Search for the cell housing the specified text and yield its [x, y] center coordinate. 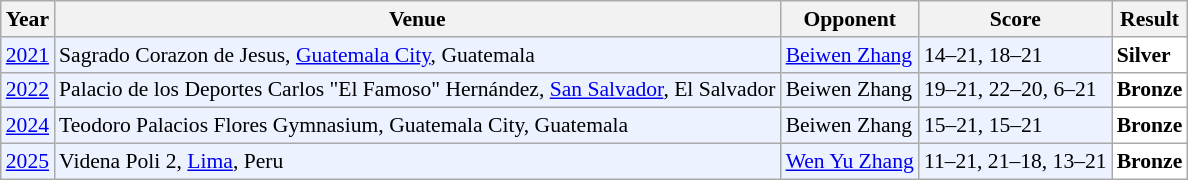
2022 [28, 90]
Venue [418, 19]
Sagrado Corazon de Jesus, Guatemala City, Guatemala [418, 55]
Videna Poli 2, Lima, Peru [418, 162]
2024 [28, 126]
11–21, 21–18, 13–21 [1016, 162]
Result [1150, 19]
Year [28, 19]
Palacio de los Deportes Carlos "El Famoso" Hernández, San Salvador, El Salvador [418, 90]
2025 [28, 162]
15–21, 15–21 [1016, 126]
2021 [28, 55]
Wen Yu Zhang [850, 162]
14–21, 18–21 [1016, 55]
19–21, 22–20, 6–21 [1016, 90]
Teodoro Palacios Flores Gymnasium, Guatemala City, Guatemala [418, 126]
Score [1016, 19]
Silver [1150, 55]
Opponent [850, 19]
